Scan for the cell matching the given text and deliver its [X, Y] coordinate at center. 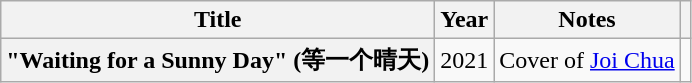
"Waiting for a Sunny Day" (等一个晴天) [218, 60]
2021 [464, 60]
Cover of Joi Chua [587, 60]
Year [464, 20]
Notes [587, 20]
Title [218, 20]
